Find where the given text appears and provide that cell's center as (X, Y) coordinate. 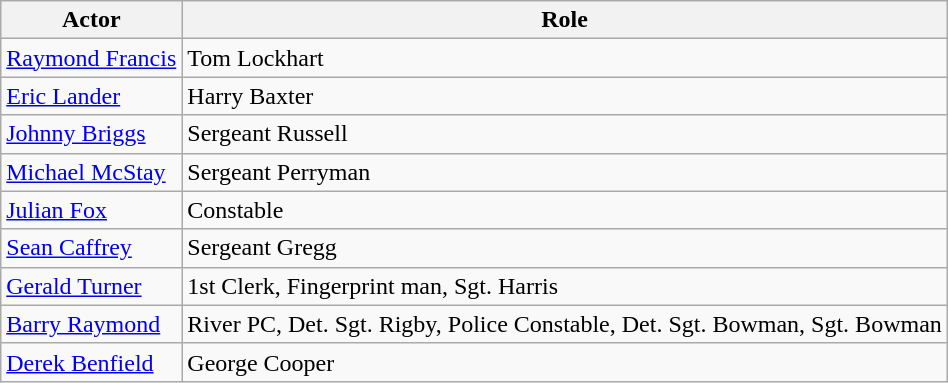
Constable (565, 210)
Tom Lockhart (565, 58)
George Cooper (565, 362)
Eric Lander (92, 96)
Raymond Francis (92, 58)
Julian Fox (92, 210)
Sergeant Russell (565, 134)
Derek Benfield (92, 362)
Michael McStay (92, 172)
Sean Caffrey (92, 248)
Role (565, 20)
Sergeant Perryman (565, 172)
Actor (92, 20)
Harry Baxter (565, 96)
River PC, Det. Sgt. Rigby, Police Constable, Det. Sgt. Bowman, Sgt. Bowman (565, 324)
Barry Raymond (92, 324)
1st Clerk, Fingerprint man, Sgt. Harris (565, 286)
Sergeant Gregg (565, 248)
Gerald Turner (92, 286)
Johnny Briggs (92, 134)
